Determine the (x, y) coordinate at the center of the cell enclosing the given text.  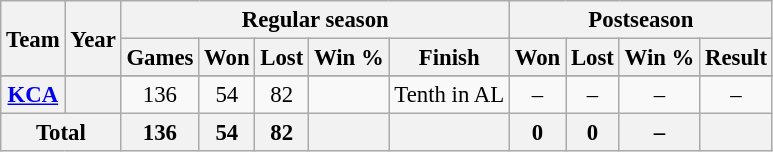
Year (93, 38)
Result (736, 58)
Tenth in AL (449, 95)
KCA (33, 95)
Games (160, 58)
Team (33, 38)
Regular season (315, 20)
Total (61, 133)
Postseason (640, 20)
Finish (449, 58)
